Search for the cell housing the specified text and yield its (X, Y) center coordinate. 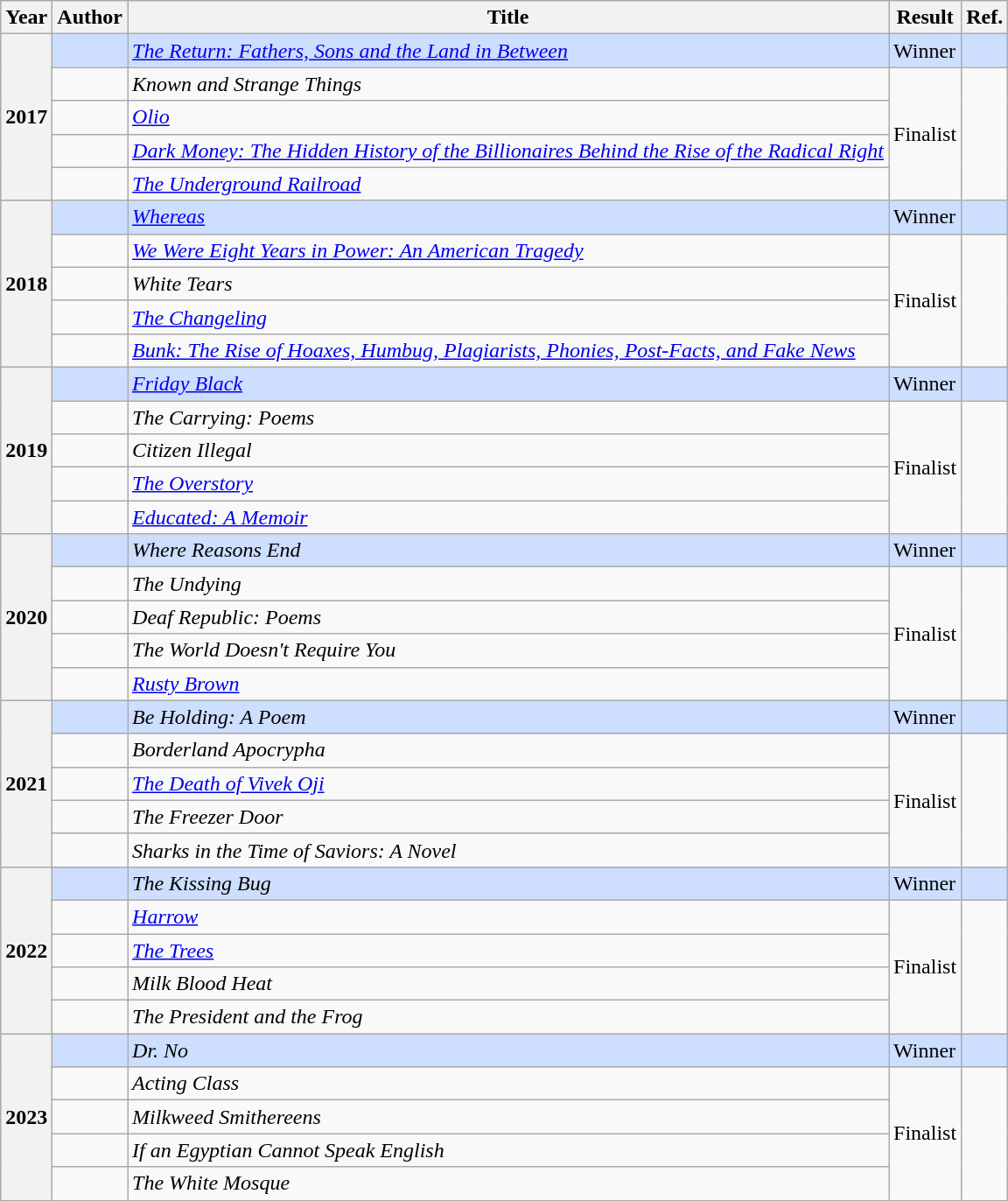
The President and the Frog (508, 1017)
The Carrying: Poems (508, 418)
Sharks in the Time of Saviors: A Novel (508, 850)
Citizen Illegal (508, 451)
Borderland Apocrypha (508, 750)
Dr. No (508, 1050)
Educated: A Memoir (508, 517)
The Freezer Door (508, 817)
The World Doesn't Require You (508, 650)
The Overstory (508, 484)
2018 (26, 284)
Author (90, 18)
The Death of Vivek Oji (508, 783)
Milk Blood Heat (508, 984)
2020 (26, 617)
2021 (26, 783)
Ref. (985, 18)
We Were Eight Years in Power: An American Tragedy (508, 250)
Title (508, 18)
The Changeling (508, 317)
Deaf Republic: Poems (508, 617)
2017 (26, 117)
Known and Strange Things (508, 84)
If an Egyptian Cannot Speak English (508, 1150)
The Return: Fathers, Sons and the Land in Between (508, 51)
The White Mosque (508, 1183)
Olio (508, 117)
2023 (26, 1117)
The Undying (508, 584)
The Kissing Bug (508, 883)
Harrow (508, 917)
Whereas (508, 217)
Be Holding: A Poem (508, 717)
2022 (26, 950)
Dark Money: The Hidden History of the Billionaires Behind the Rise of the Radical Right (508, 151)
Rusty Brown (508, 684)
The Trees (508, 950)
Bunk: The Rise of Hoaxes, Humbug, Plagiarists, Phonies, Post-Facts, and Fake News (508, 350)
Friday Black (508, 383)
Result (926, 18)
Where Reasons End (508, 551)
White Tears (508, 284)
Acting Class (508, 1084)
Milkweed Smithereens (508, 1117)
The Underground Railroad (508, 184)
Year (26, 18)
2019 (26, 450)
